For the text-containing cell, return its midpoint in (x, y) coordinate format. 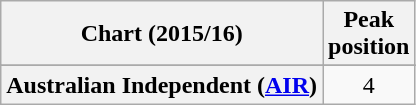
Peakposition (369, 34)
Chart (2015/16) (162, 34)
Australian Independent (AIR) (162, 85)
4 (369, 85)
